Provide the [X, Y] coordinate of the cell's center where the given text is located.  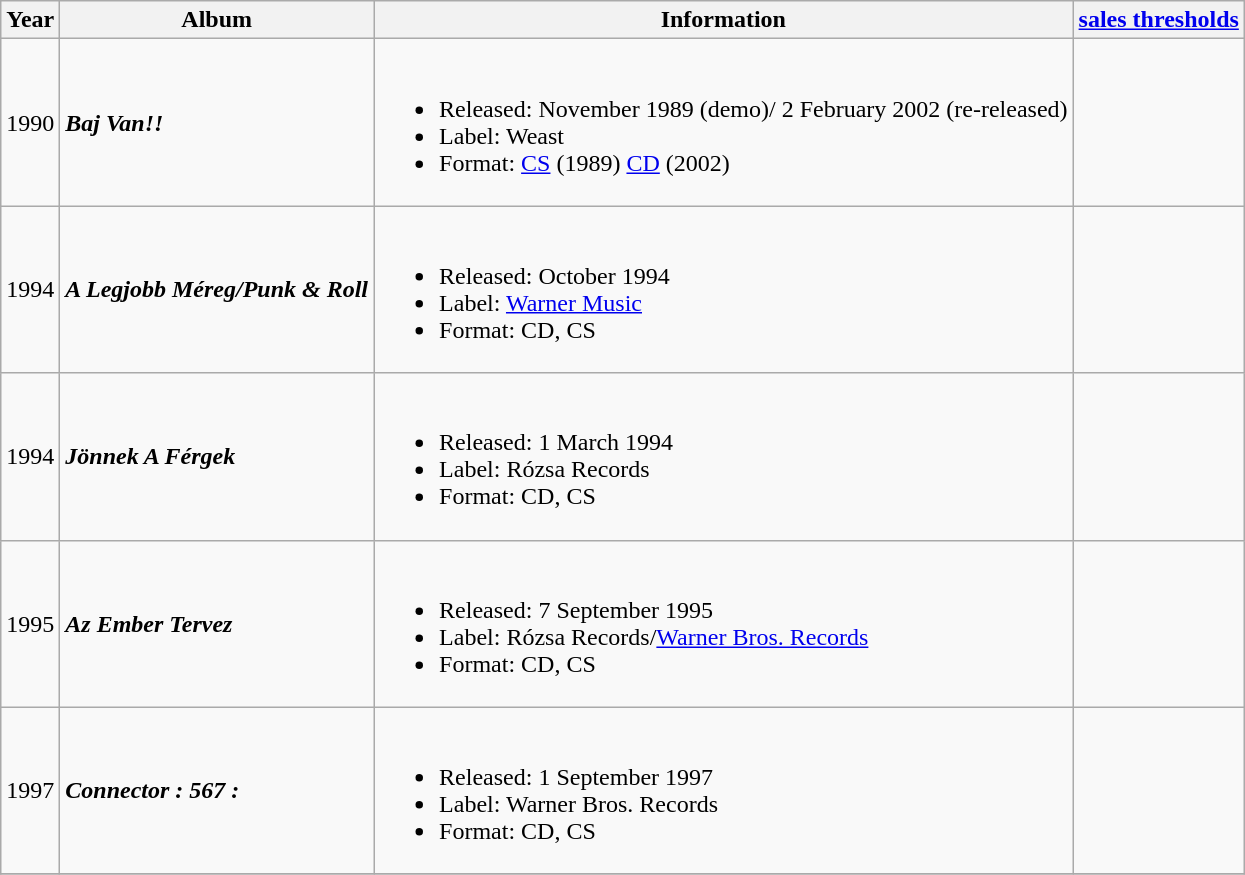
Baj Van!! [217, 122]
1997 [30, 790]
A Legjobb Méreg/Punk & Roll [217, 290]
sales thresholds [1158, 20]
Released: 1 September 1997Label: Warner Bros. RecordsFormat: CD, CS [724, 790]
Az Ember Tervez [217, 624]
Released: 7 September 1995Label: Rózsa Records/Warner Bros. RecordsFormat: CD, CS [724, 624]
Released: 1 March 1994Label: Rózsa RecordsFormat: CD, CS [724, 456]
Released: October 1994Label: Warner MusicFormat: CD, CS [724, 290]
1995 [30, 624]
Jönnek A Férgek [217, 456]
Year [30, 20]
Released: November 1989 (demo)/ 2 February 2002 (re-released)Label: WeastFormat: CS (1989) CD (2002) [724, 122]
1990 [30, 122]
Album [217, 20]
Information [724, 20]
Connector : 567 : [217, 790]
